Identify which cell holds the provided text, then report its (x, y) central coordinate. 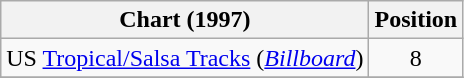
US Tropical/Salsa Tracks (Billboard) (185, 58)
Chart (1997) (185, 20)
Position (416, 20)
8 (416, 58)
